Provide the (x, y) coordinate of the cell's center where the given text is located.  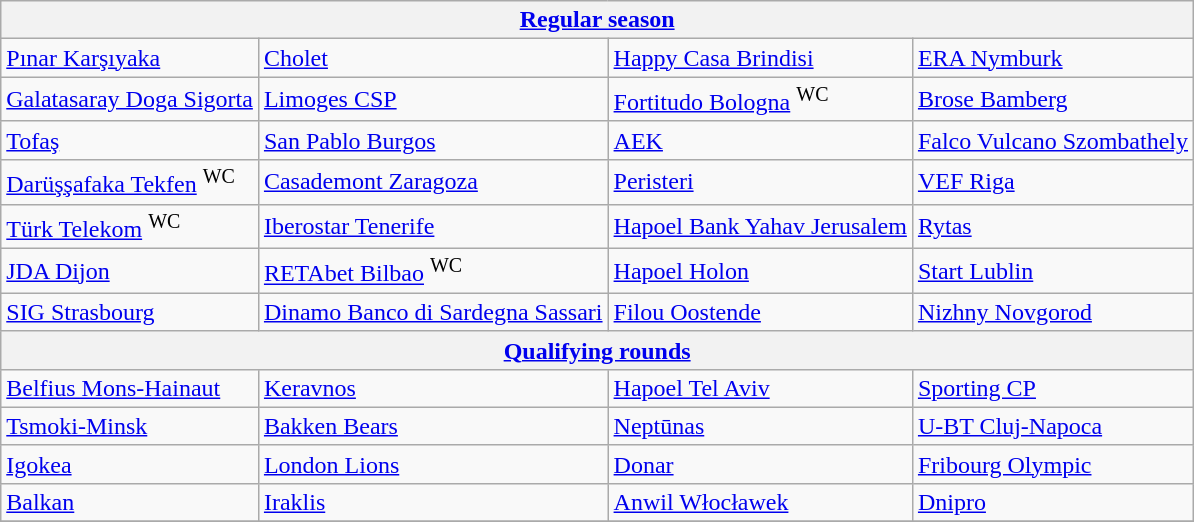
Darüşşafaka Tekfen WC (130, 182)
Galatasaray Doga Sigorta (130, 100)
Dnipro (1052, 502)
Donar (760, 464)
Belfius Mons-Hainaut (130, 388)
Neptūnas (760, 426)
Rytas (1052, 226)
U-BT Cluj-Napoca (1052, 426)
Dinamo Banco di Sardegna Sassari (433, 312)
Türk Telekom WC (130, 226)
Iraklis (433, 502)
Falco Vulcano Szombathely (1052, 140)
San Pablo Burgos (433, 140)
Regular season (598, 20)
Hapoel Holon (760, 272)
London Lions (433, 464)
Keravnos (433, 388)
Tofaş (130, 140)
Igokea (130, 464)
Fortitudo Bologna WC (760, 100)
Balkan (130, 502)
Peristeri (760, 182)
Bakken Bears (433, 426)
AEK (760, 140)
VEF Riga (1052, 182)
RETAbet Bilbao WC (433, 272)
Nizhny Novgorod (1052, 312)
Sporting CP (1052, 388)
Happy Casa Brindisi (760, 58)
Cholet (433, 58)
ERA Nymburk (1052, 58)
Qualifying rounds (598, 350)
Fribourg Olympic (1052, 464)
SIG Strasbourg (130, 312)
Limoges CSP (433, 100)
Pınar Karşıyaka (130, 58)
JDA Dijon (130, 272)
Iberostar Tenerife (433, 226)
Brose Bamberg (1052, 100)
Casademont Zaragoza (433, 182)
Start Lublin (1052, 272)
Hapoel Tel Aviv (760, 388)
Tsmoki-Minsk (130, 426)
Anwil Włocławek (760, 502)
Filou Oostende (760, 312)
Hapoel Bank Yahav Jerusalem (760, 226)
